For the text-containing cell, return its midpoint in [x, y] coordinate format. 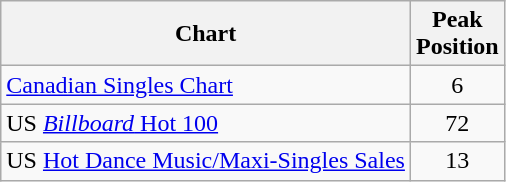
PeakPosition [457, 34]
72 [457, 123]
6 [457, 85]
Canadian Singles Chart [206, 85]
Chart [206, 34]
13 [457, 161]
US Billboard Hot 100 [206, 123]
US Hot Dance Music/Maxi-Singles Sales [206, 161]
